Extract the (X, Y) coordinate from the center of the cell holding the provided text.  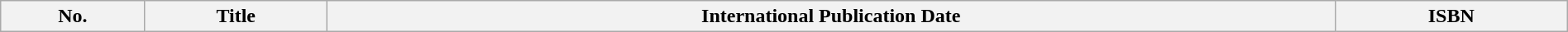
ISBN (1451, 16)
No. (73, 16)
International Publication Date (830, 16)
Title (236, 16)
